Detect which cell encompasses the target text, then output its [X, Y] center coordinate. 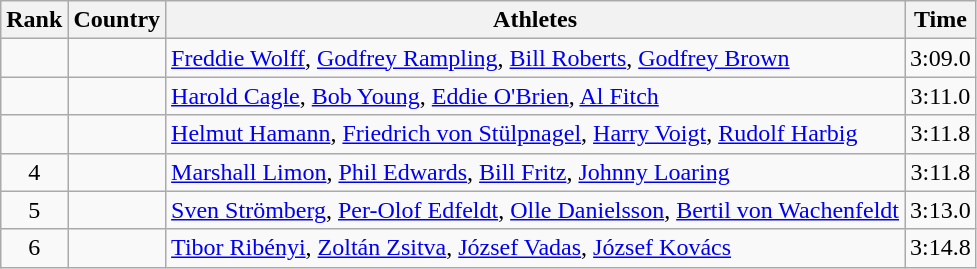
3:14.8 [941, 248]
5 [34, 210]
Country [117, 20]
3:13.0 [941, 210]
Tibor Ribényi, Zoltán Zsitva, József Vadas, József Kovács [536, 248]
Marshall Limon, Phil Edwards, Bill Fritz, Johnny Loaring [536, 172]
Rank [34, 20]
3:09.0 [941, 58]
Athletes [536, 20]
6 [34, 248]
Time [941, 20]
Freddie Wolff, Godfrey Rampling, Bill Roberts, Godfrey Brown [536, 58]
Harold Cagle, Bob Young, Eddie O'Brien, Al Fitch [536, 96]
4 [34, 172]
3:11.0 [941, 96]
Helmut Hamann, Friedrich von Stülpnagel, Harry Voigt, Rudolf Harbig [536, 134]
Sven Strömberg, Per-Olof Edfeldt, Olle Danielsson, Bertil von Wachenfeldt [536, 210]
